Provide the [x, y] coordinate of the cell's center where the given text is located.  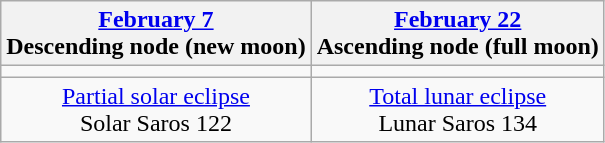
Total lunar eclipseLunar Saros 134 [458, 110]
Partial solar eclipseSolar Saros 122 [156, 110]
February 22Ascending node (full moon) [458, 34]
February 7Descending node (new moon) [156, 34]
